Scan for the cell matching the given text and deliver its [X, Y] coordinate at center. 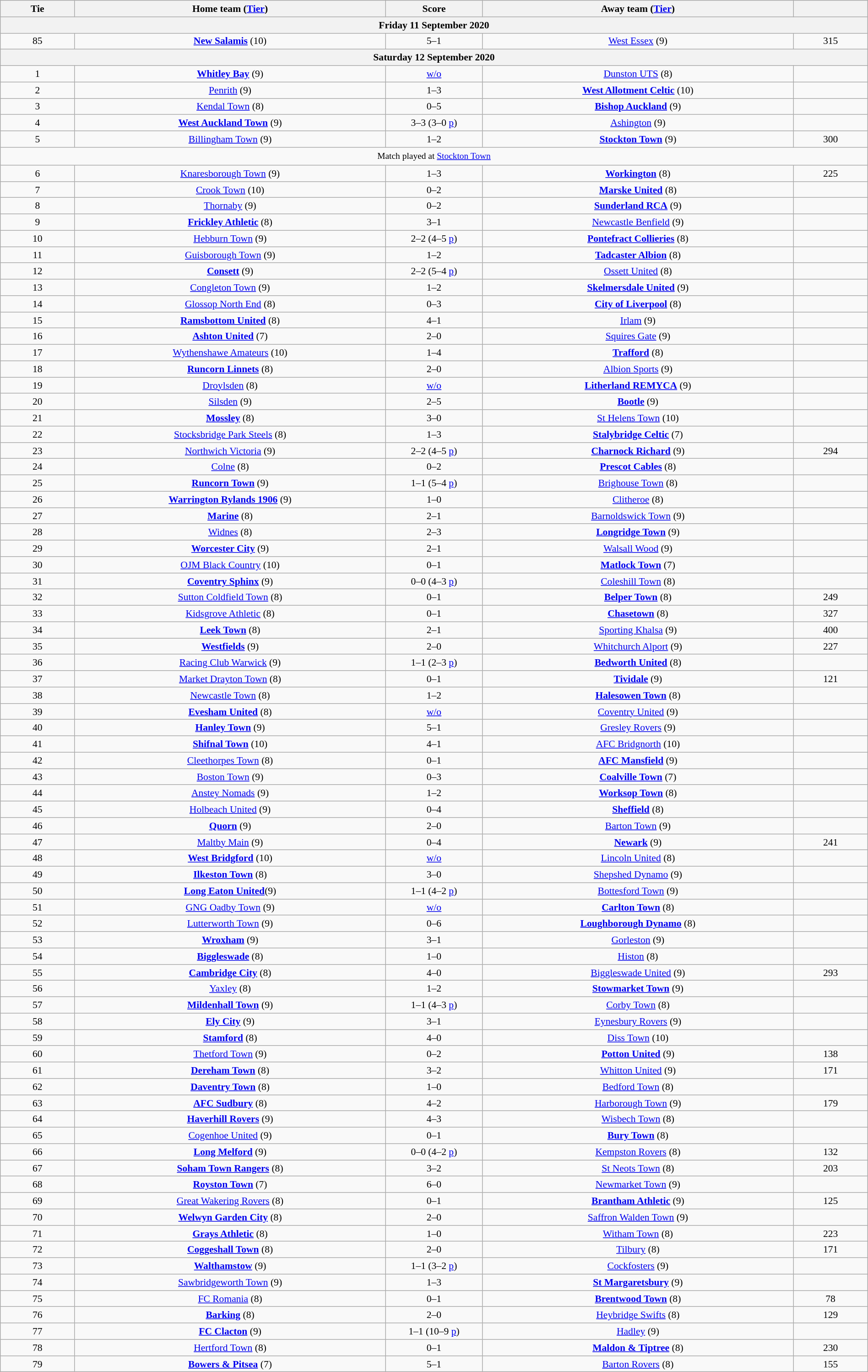
4 [38, 123]
5 [38, 139]
Evesham United (8) [230, 712]
1–1 (3–2 p) [434, 1266]
7 [38, 190]
Consett (9) [230, 271]
Gorleston (9) [638, 940]
16 [38, 336]
Kendal Town (8) [230, 107]
293 [830, 973]
75 [38, 1299]
20 [38, 402]
Maltby Main (9) [230, 842]
Skelmersdale United (9) [638, 287]
Litherland REMYCA (9) [638, 385]
Tividale (9) [638, 679]
23 [38, 451]
AFC Bridgnorth (10) [638, 744]
Longridge Town (9) [638, 532]
St Neots Town (8) [638, 1168]
66 [38, 1152]
Brentwood Town (8) [638, 1299]
Wythenshawe Amateurs (10) [230, 353]
Newark (9) [638, 842]
Shepshed Dynamo (9) [638, 875]
300 [830, 139]
315 [830, 41]
Stowmarket Town (9) [638, 989]
Saffron Walden Town (9) [638, 1217]
10 [38, 239]
0–6 [434, 924]
Trafford (8) [638, 353]
1–4 [434, 353]
Sunderland RCA (9) [638, 206]
179 [830, 1103]
Away team (Tier) [638, 9]
Daventry Town (8) [230, 1087]
Brantham Athletic (9) [638, 1201]
28 [38, 532]
Lincoln United (8) [638, 858]
Match played at Stockton Town [434, 157]
Charnock Richard (9) [638, 451]
Long Eaton United(9) [230, 891]
Whitchurch Alport (9) [638, 646]
36 [38, 663]
Dereham Town (8) [230, 1070]
Belper Town (8) [638, 597]
Bedworth United (8) [638, 663]
Ashton United (7) [230, 336]
Crook Town (10) [230, 190]
Great Wakering Rovers (8) [230, 1201]
Friday 11 September 2020 [434, 25]
Mossley (8) [230, 418]
Silsden (9) [230, 402]
Carlton Town (8) [638, 907]
AFC Sudbury (8) [230, 1103]
33 [38, 614]
Congleton Town (9) [230, 287]
Mildenhall Town (9) [230, 1005]
4–3 [434, 1119]
Heybridge Swifts (8) [638, 1315]
47 [38, 842]
56 [38, 989]
Harborough Town (9) [638, 1103]
Shifnal Town (10) [230, 744]
52 [38, 924]
Gresley Rovers (9) [638, 728]
Histon (8) [638, 956]
Royston Town (7) [230, 1185]
2–5 [434, 402]
Whitton United (9) [638, 1070]
Penrith (9) [230, 90]
Tilbury (8) [638, 1250]
241 [830, 842]
Irlam (9) [638, 320]
45 [38, 809]
31 [38, 581]
Droylsden (8) [230, 385]
Soham Town Rangers (8) [230, 1168]
13 [38, 287]
2–2 (5–4 p) [434, 271]
8 [38, 206]
39 [38, 712]
Newcastle Town (8) [230, 695]
Newmarket Town (9) [638, 1185]
77 [38, 1331]
17 [38, 353]
0–0 (4–3 p) [434, 581]
53 [38, 940]
0–0 (4–2 p) [434, 1152]
121 [830, 679]
46 [38, 826]
Diss Town (10) [638, 1038]
Ossett United (8) [638, 271]
Grays Athletic (8) [230, 1234]
3 [38, 107]
400 [830, 630]
St Helens Town (10) [638, 418]
12 [38, 271]
Hanley Town (9) [230, 728]
48 [38, 858]
Coventry Sphinx (9) [230, 581]
32 [38, 597]
City of Liverpool (8) [638, 304]
129 [830, 1315]
Runcorn Linnets (8) [230, 369]
55 [38, 973]
6 [38, 174]
West Bridgford (10) [230, 858]
21 [38, 418]
Kidsgrove Athletic (8) [230, 614]
25 [38, 483]
Potton United (9) [638, 1054]
Clitheroe (8) [638, 500]
Holbeach United (9) [230, 809]
26 [38, 500]
0–5 [434, 107]
West Auckland Town (9) [230, 123]
Biggleswade (8) [230, 956]
Marske United (8) [638, 190]
Maldon & Tiptree (8) [638, 1348]
Colne (8) [230, 467]
Barnoldswick Town (9) [638, 516]
18 [38, 369]
73 [38, 1266]
Guisborough Town (9) [230, 255]
Pontefract Collieries (8) [638, 239]
72 [38, 1250]
Marine (8) [230, 516]
34 [38, 630]
Stockton Town (9) [638, 139]
Walthamstow (9) [230, 1266]
1–1 (10–9 p) [434, 1331]
Cockfosters (9) [638, 1266]
Albion Sports (9) [638, 369]
1–1 (2–3 p) [434, 663]
249 [830, 597]
Ely City (9) [230, 1022]
Coleshill Town (8) [638, 581]
44 [38, 793]
Racing Club Warwick (9) [230, 663]
Bootle (9) [638, 402]
14 [38, 304]
FC Romania (8) [230, 1299]
63 [38, 1103]
Coalville Town (7) [638, 777]
Welwyn Garden City (8) [230, 1217]
76 [38, 1315]
57 [38, 1005]
Eynesbury Rovers (9) [638, 1022]
4–2 [434, 1103]
27 [38, 516]
Tadcaster Albion (8) [638, 255]
Thetford Town (9) [230, 1054]
Haverhill Rovers (9) [230, 1119]
327 [830, 614]
37 [38, 679]
Whitley Bay (9) [230, 74]
Cleethorpes Town (8) [230, 761]
Hertford Town (8) [230, 1348]
Sawbridgeworth Town (9) [230, 1283]
69 [38, 1201]
60 [38, 1054]
Kempston Rovers (8) [638, 1152]
38 [38, 695]
Wisbech Town (8) [638, 1119]
Chasetown (8) [638, 614]
Frickley Athletic (8) [230, 222]
Coggeshall Town (8) [230, 1250]
294 [830, 451]
Score [434, 9]
58 [38, 1022]
Newcastle Benfield (9) [638, 222]
125 [830, 1201]
29 [38, 548]
Quorn (9) [230, 826]
Loughborough Dynamo (8) [638, 924]
Billingham Town (9) [230, 139]
70 [38, 1217]
Bishop Auckland (9) [638, 107]
51 [38, 907]
132 [830, 1152]
230 [830, 1348]
138 [830, 1054]
Squires Gate (9) [638, 336]
Hadley (9) [638, 1331]
Knaresborough Town (9) [230, 174]
Bury Town (8) [638, 1136]
Glossop North End (8) [230, 304]
Ramsbottom United (8) [230, 320]
1–1 (5–4 p) [434, 483]
Hebburn Town (9) [230, 239]
Barking (8) [230, 1315]
Bottesford Town (9) [638, 891]
65 [38, 1136]
62 [38, 1087]
15 [38, 320]
41 [38, 744]
Widnes (8) [230, 532]
Worksop Town (8) [638, 793]
3–3 (3–0 p) [434, 123]
Thornaby (9) [230, 206]
Market Drayton Town (8) [230, 679]
Cambridge City (8) [230, 973]
9 [38, 222]
Stocksbridge Park Steels (8) [230, 434]
FC Clacton (9) [230, 1331]
Leek Town (8) [230, 630]
Biggleswade United (9) [638, 973]
1 [38, 74]
42 [38, 761]
1–1 (4–3 p) [434, 1005]
22 [38, 434]
Bedford Town (8) [638, 1087]
Tie [38, 9]
Ilkeston Town (8) [230, 875]
St Margaretsbury (9) [638, 1283]
74 [38, 1283]
1–1 (4–2 p) [434, 891]
Anstey Nomads (9) [230, 793]
Worcester City (9) [230, 548]
Yaxley (8) [230, 989]
Westfields (9) [230, 646]
Cogenhoe United (9) [230, 1136]
Halesowen Town (8) [638, 695]
59 [38, 1038]
Dunston UTS (8) [638, 74]
30 [38, 565]
40 [38, 728]
Long Melford (9) [230, 1152]
2–3 [434, 532]
Sheffield (8) [638, 809]
Home team (Tier) [230, 9]
68 [38, 1185]
43 [38, 777]
64 [38, 1119]
85 [38, 41]
50 [38, 891]
Northwich Victoria (9) [230, 451]
Prescot Cables (8) [638, 467]
AFC Mansfield (9) [638, 761]
71 [38, 1234]
Coventry United (9) [638, 712]
225 [830, 174]
West Allotment Celtic (10) [638, 90]
Boston Town (9) [230, 777]
West Essex (9) [638, 41]
Ashington (9) [638, 123]
Sporting Khalsa (9) [638, 630]
Barton Town (9) [638, 826]
Runcorn Town (9) [230, 483]
6–0 [434, 1185]
Sutton Coldfield Town (8) [230, 597]
67 [38, 1168]
Stamford (8) [230, 1038]
Stalybridge Celtic (7) [638, 434]
Corby Town (8) [638, 1005]
Warrington Rylands 1906 (9) [230, 500]
OJM Black Country (10) [230, 565]
Brighouse Town (8) [638, 483]
Walsall Wood (9) [638, 548]
61 [38, 1070]
35 [38, 646]
Lutterworth Town (9) [230, 924]
2 [38, 90]
11 [38, 255]
GNG Oadby Town (9) [230, 907]
24 [38, 467]
54 [38, 956]
223 [830, 1234]
Matlock Town (7) [638, 565]
49 [38, 875]
Saturday 12 September 2020 [434, 58]
Wroxham (9) [230, 940]
Witham Town (8) [638, 1234]
19 [38, 385]
203 [830, 1168]
New Salamis (10) [230, 41]
Workington (8) [638, 174]
227 [830, 646]
